For the text-containing cell, return its midpoint in [X, Y] coordinate format. 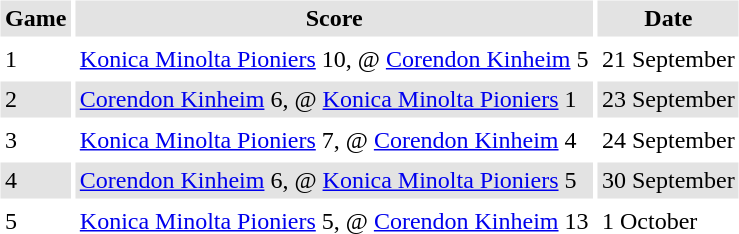
Konica Minolta Pioniers 10, @ Corendon Kinheim 5 [334, 59]
Konica Minolta Pioniers 7, @ Corendon Kinheim 4 [334, 140]
Game [35, 18]
Corendon Kinheim 6, @ Konica Minolta Pioniers 1 [334, 100]
1 [35, 59]
Corendon Kinheim 6, @ Konica Minolta Pioniers 5 [334, 180]
4 [35, 180]
3 [35, 140]
2 [35, 100]
Score [334, 18]
